From the cell containing the given text, extract its center point as [X, Y] coordinate. 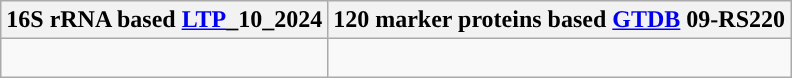
120 marker proteins based GTDB 09-RS220 [560, 20]
16S rRNA based LTP_10_2024 [164, 20]
